Search for the cell housing the specified text and yield its (X, Y) center coordinate. 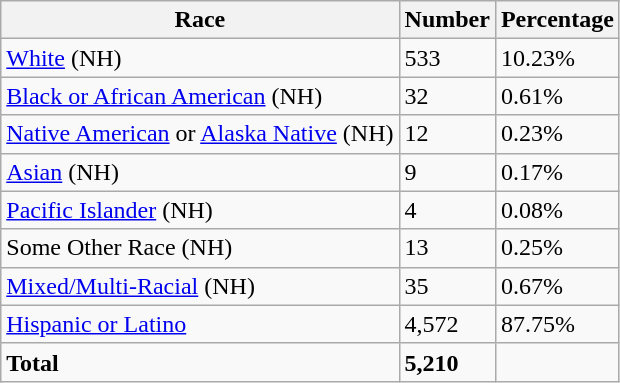
0.67% (557, 286)
0.08% (557, 210)
5,210 (447, 362)
Mixed/Multi-Racial (NH) (200, 286)
10.23% (557, 58)
9 (447, 172)
0.17% (557, 172)
Number (447, 20)
White (NH) (200, 58)
Pacific Islander (NH) (200, 210)
Asian (NH) (200, 172)
0.23% (557, 134)
35 (447, 286)
Hispanic or Latino (200, 324)
4 (447, 210)
Race (200, 20)
Total (200, 362)
533 (447, 58)
87.75% (557, 324)
Percentage (557, 20)
Native American or Alaska Native (NH) (200, 134)
Some Other Race (NH) (200, 248)
12 (447, 134)
0.25% (557, 248)
0.61% (557, 96)
32 (447, 96)
Black or African American (NH) (200, 96)
4,572 (447, 324)
13 (447, 248)
